From the cell containing the given text, extract its center point as [x, y] coordinate. 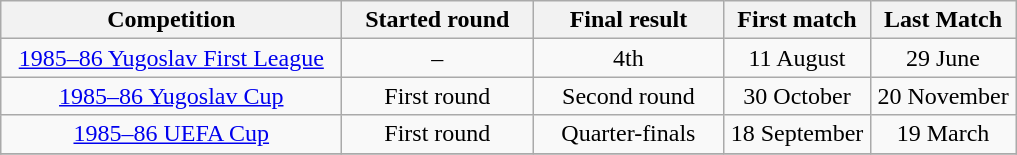
19 March [943, 134]
– [438, 58]
4th [628, 58]
1985–86 UEFA Cup [172, 134]
Second round [628, 96]
29 June [943, 58]
11 August [797, 58]
Started round [438, 20]
30 October [797, 96]
Competition [172, 20]
Final result [628, 20]
1985–86 Yugoslav Cup [172, 96]
First match [797, 20]
1985–86 Yugoslav First League [172, 58]
20 November [943, 96]
Quarter-finals [628, 134]
18 September [797, 134]
Last Match [943, 20]
